Capture the cell that displays the provided text and extract its [X, Y] central coordinate. 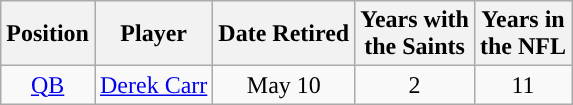
2 [415, 85]
Derek Carr [153, 85]
Years withthe Saints [415, 34]
QB [48, 85]
May 10 [284, 85]
Player [153, 34]
11 [522, 85]
Years inthe NFL [522, 34]
Position [48, 34]
Date Retired [284, 34]
